Scan for the cell matching the given text and deliver its (x, y) coordinate at center. 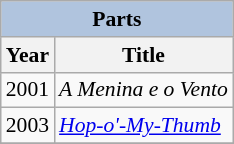
Title (144, 55)
A Menina e o Vento (144, 90)
Year (28, 55)
Parts (117, 19)
2003 (28, 126)
2001 (28, 90)
Hop-o'-My-Thumb (144, 126)
